Output the (X, Y) coordinate of the center of the cell containing the given text.  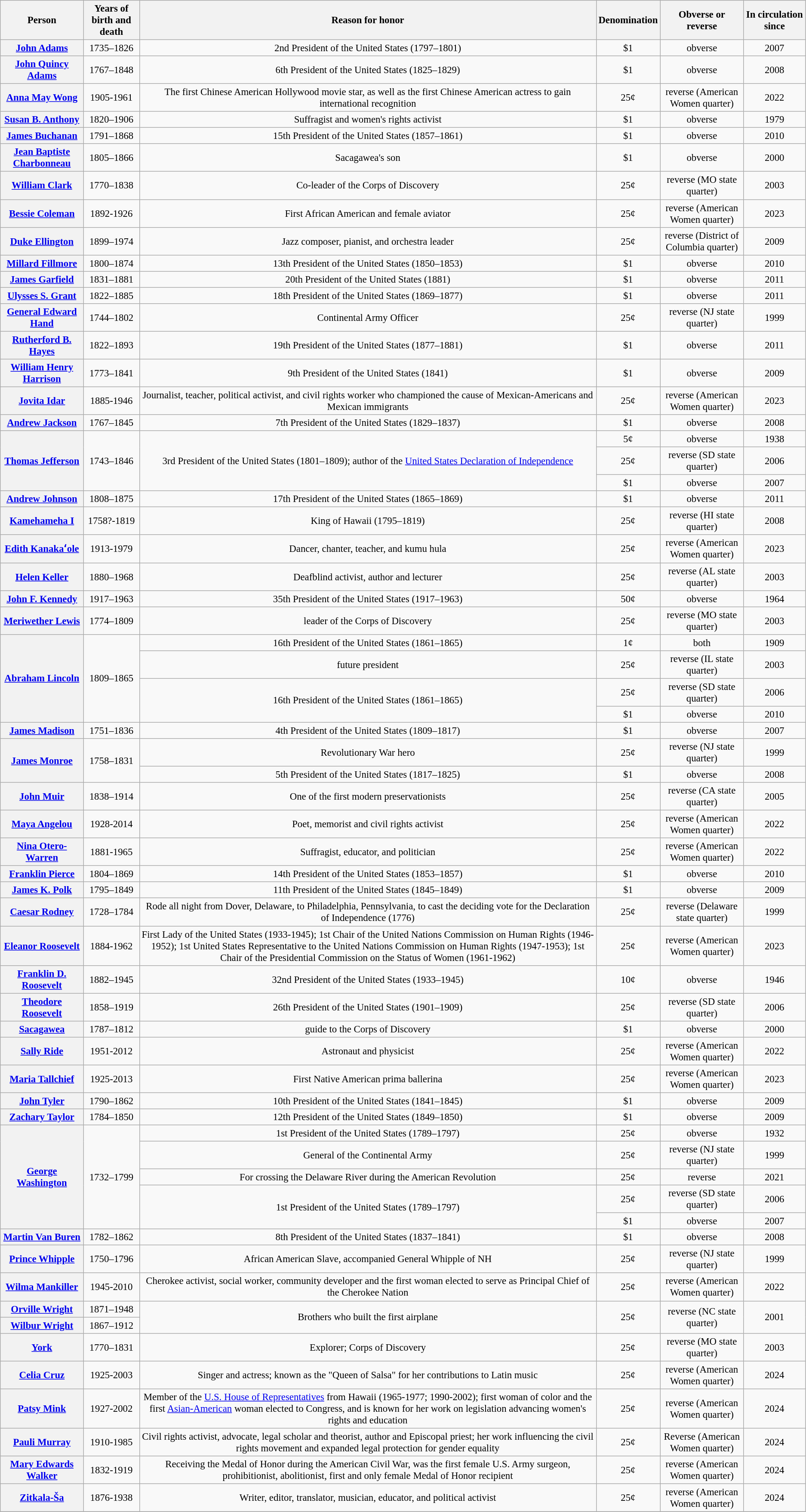
15th President of the United States (1857–1861) (368, 136)
John Tyler (42, 1101)
leader of the Corps of Discovery (368, 620)
Cherokee activist, social worker, community developer and the first woman elected to serve as Principal Chief of the Cherokee Nation (368, 1287)
1743–1846 (111, 461)
John F. Kennedy (42, 599)
2021 (774, 1177)
1767–1845 (111, 423)
Zachary Taylor (42, 1117)
1838–1914 (111, 797)
1791–1868 (111, 136)
Franklin Pierce (42, 874)
Years of birth and death (111, 20)
1831–1881 (111, 279)
Duke Ellington (42, 241)
1927-2002 (111, 1409)
Andrew Jackson (42, 423)
10th President of the United States (1841–1845) (368, 1101)
reverse (IL state quarter) (702, 665)
1732–1799 (111, 1177)
reverse (District of Columbia quarter) (702, 241)
1784–1850 (111, 1117)
George Washington (42, 1177)
Revolutionary War hero (368, 753)
Theodore Roosevelt (42, 1007)
Rutherford B. Hayes (42, 345)
Ulysses S. Grant (42, 296)
1917–1963 (111, 599)
1770–1838 (111, 186)
Explorer; Corps of Discovery (368, 1347)
1884-1962 (111, 946)
7th President of the United States (1829–1837) (368, 423)
Kamehameha I (42, 521)
Orville Wright (42, 1309)
Prince Whipple (42, 1259)
1899–1974 (111, 241)
York (42, 1347)
1938 (774, 439)
1945-2010 (111, 1287)
1800–1874 (111, 263)
1820–1906 (111, 120)
Martin Van Buren (42, 1237)
1892-1926 (111, 213)
1910-1985 (111, 1442)
James Buchanan (42, 136)
2005 (774, 797)
reverse (HI state quarter) (702, 521)
1805–1866 (111, 157)
Millard Fillmore (42, 263)
future president (368, 665)
35th President of the United States (1917–1963) (368, 599)
Celia Cruz (42, 1375)
reverse (702, 1177)
1774–1809 (111, 620)
Reverse (American Women quarter) (702, 1442)
Poet, memorist and civil rights activist (368, 824)
Eleanor Roosevelt (42, 946)
Astronaut and physicist (368, 1051)
1928-2014 (111, 824)
13th President of the United States (1850–1853) (368, 263)
Person (42, 20)
1758?-1819 (111, 521)
1871–1948 (111, 1309)
1858–1919 (111, 1007)
Zitkala-Ša (42, 1498)
1913-1979 (111, 549)
James Garfield (42, 279)
1905-1961 (111, 98)
1¢ (628, 643)
reverse (AL state quarter) (702, 576)
Writer, editor, translator, musician, educator, and political activist (368, 1498)
1773–1841 (111, 373)
In circulation since (774, 20)
Co-leader of the Corps of Discovery (368, 186)
John Quincy Adams (42, 70)
Jean Baptiste Charbonneau (42, 157)
2nd President of the United States (1797–1801) (368, 48)
26th President of the United States (1901–1909) (368, 1007)
For crossing the Delaware River during the American Revolution (368, 1177)
Dancer, chanter, teacher, and kumu hula (368, 549)
Bessie Coleman (42, 213)
Thomas Jefferson (42, 461)
1925-2013 (111, 1079)
4th President of the United States (1809–1817) (368, 730)
1925-2003 (111, 1375)
1979 (774, 120)
50¢ (628, 599)
5th President of the United States (1817–1825) (368, 775)
1885-1946 (111, 401)
Singer and actress; known as the "Queen of Salsa" for her contributions to Latin music (368, 1375)
Suffragist, educator, and politician (368, 852)
1744–1802 (111, 317)
African American Slave, accompanied General Whipple of NH (368, 1259)
1795–1849 (111, 890)
1735–1826 (111, 48)
1822–1885 (111, 296)
3rd President of the United States (1801–1809); author of the United States Declaration of Independence (368, 461)
1876-1938 (111, 1498)
Journalist, teacher, political activist, and civil rights worker who championed the cause of Mexican-Americans and Mexican immigrants (368, 401)
John Adams (42, 48)
Maria Tallchief (42, 1079)
1809–1865 (111, 678)
James Monroe (42, 761)
guide to the Corps of Discovery (368, 1029)
1880–1968 (111, 576)
9th President of the United States (1841) (368, 373)
12th President of the United States (1849–1850) (368, 1117)
6th President of the United States (1825–1829) (368, 70)
Sacagawea's son (368, 157)
Suffragist and women's rights activist (368, 120)
Patsy Mink (42, 1409)
reverse (CA state quarter) (702, 797)
Rode all night from Dover, Delaware, to Philadelphia, Pennsylvania, to cast the deciding vote for the Declaration of Independence (1776) (368, 912)
General of the Continental Army (368, 1155)
Caesar Rodney (42, 912)
First African American and female aviator (368, 213)
William Clark (42, 186)
Susan B. Anthony (42, 120)
1951-2012 (111, 1051)
Continental Army Officer (368, 317)
1770–1831 (111, 1347)
10¢ (628, 979)
1751–1836 (111, 730)
18th President of the United States (1869–1877) (368, 296)
Sacagawea (42, 1029)
1804–1869 (111, 874)
1728–1784 (111, 912)
Jovita Idar (42, 401)
1782–1862 (111, 1237)
Sally Ride (42, 1051)
Denomination (628, 20)
8th President of the United States (1837–1841) (368, 1237)
32nd President of the United States (1933–1945) (368, 979)
14th President of the United States (1853–1857) (368, 874)
1808–1875 (111, 499)
First Native American prima ballerina (368, 1079)
Jazz composer, pianist, and orchestra leader (368, 241)
Helen Keller (42, 576)
Deafblind activist, author and lecturer (368, 576)
1882–1945 (111, 979)
Meriwether Lewis (42, 620)
reverse (Delaware state quarter) (702, 912)
1964 (774, 599)
5¢ (628, 439)
General Edward Hand (42, 317)
The first Chinese American Hollywood movie star, as well as the first Chinese American actress to gain international recognition (368, 98)
Pauli Murray (42, 1442)
Brothers who built the first airplane (368, 1317)
Nina Otero-Warren (42, 852)
Wilbur Wright (42, 1325)
Andrew Johnson (42, 499)
William Henry Harrison (42, 373)
1767–1848 (111, 70)
19th President of the United States (1877–1881) (368, 345)
1932 (774, 1133)
1787–1812 (111, 1029)
1758–1831 (111, 761)
both (702, 643)
reverse (NC state quarter) (702, 1317)
Obverse or reverse (702, 20)
20th President of the United States (1881) (368, 279)
Abraham Lincoln (42, 678)
1790–1862 (111, 1101)
Mary Edwards Walker (42, 1470)
1881-1965 (111, 852)
2001 (774, 1317)
Maya Angelou (42, 824)
John Muir (42, 797)
1832-1919 (111, 1470)
James K. Polk (42, 890)
1867–1912 (111, 1325)
King of Hawaii (1795–1819) (368, 521)
Edith Kanakaʻole (42, 549)
Wilma Mankiller (42, 1287)
17th President of the United States (1865–1869) (368, 499)
1750–1796 (111, 1259)
Reason for honor (368, 20)
1822–1893 (111, 345)
11th President of the United States (1845–1849) (368, 890)
James Madison (42, 730)
1909 (774, 643)
Franklin D. Roosevelt (42, 979)
One of the first modern preservationists (368, 797)
Anna May Wong (42, 98)
1946 (774, 979)
